Extract the (x, y) coordinate from the center of the cell holding the provided text.  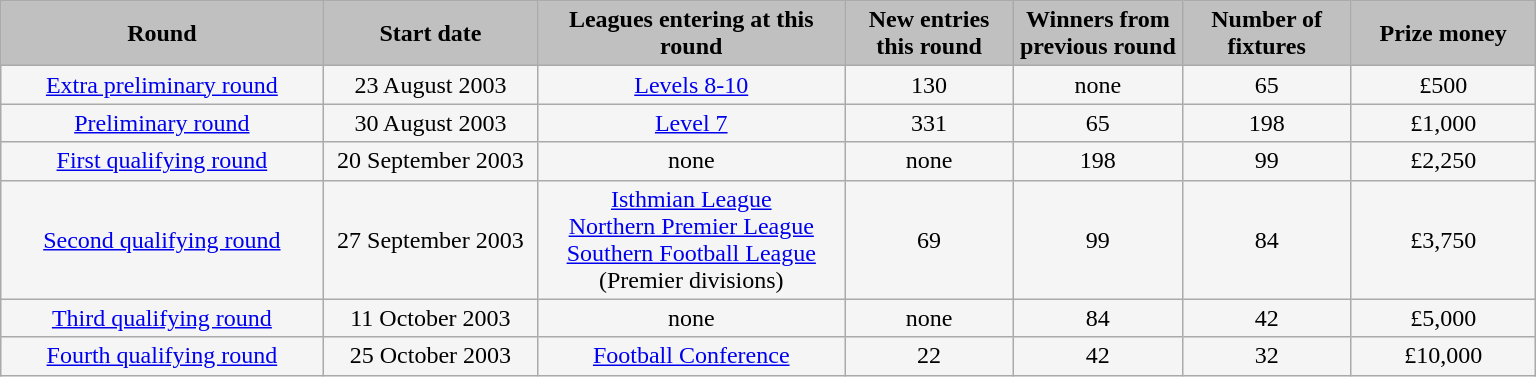
27 September 2003 (430, 240)
331 (930, 123)
32 (1266, 356)
Level 7 (692, 123)
Winners from previous round (1098, 34)
30 August 2003 (430, 123)
£1,000 (1443, 123)
Fourth qualifying round (162, 356)
New entries this round (930, 34)
£5,000 (1443, 318)
22 (930, 356)
£2,250 (1443, 161)
Preliminary round (162, 123)
23 August 2003 (430, 85)
Round (162, 34)
Football Conference (692, 356)
69 (930, 240)
11 October 2003 (430, 318)
130 (930, 85)
Second qualifying round (162, 240)
25 October 2003 (430, 356)
£10,000 (1443, 356)
Extra preliminary round (162, 85)
First qualifying round (162, 161)
Isthmian LeagueNorthern Premier LeagueSouthern Football League(Premier divisions) (692, 240)
£500 (1443, 85)
20 September 2003 (430, 161)
Start date (430, 34)
Levels 8-10 (692, 85)
Prize money (1443, 34)
£3,750 (1443, 240)
Number of fixtures (1266, 34)
Leagues entering at this round (692, 34)
Third qualifying round (162, 318)
